For the text-containing cell, return its midpoint in (x, y) coordinate format. 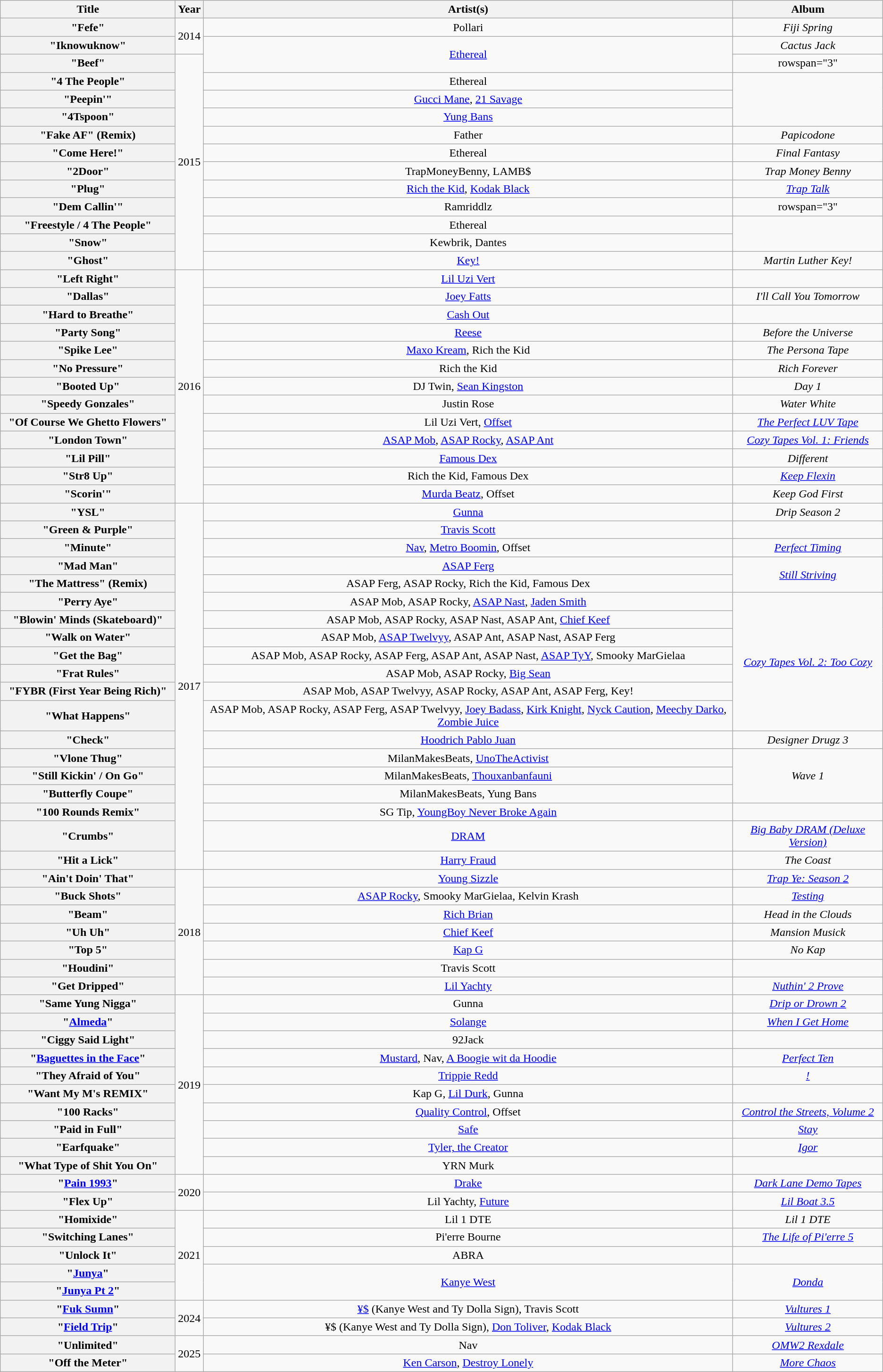
SG Tip, YoungBoy Never Broke Again (468, 811)
Kewbrik, Dantes (468, 243)
"FYBR (First Year Being Rich)" (88, 691)
"Scorin'" (88, 494)
Rich the Kid, Kodak Black (468, 189)
More Chaos (808, 1363)
MilanMakesBeats, UnoTheActivist (468, 758)
"London Town" (88, 440)
2014 (190, 36)
"Fuk Sumn" (88, 1309)
ABRA (468, 1255)
Perfect Ten (808, 1058)
Nav, Metro Boomin, Offset (468, 548)
DJ Twin, Sean Kingston (468, 386)
Lil Yachty (468, 986)
"2Door" (88, 171)
Drip Season 2 (808, 512)
Keep God First (808, 494)
"Uh Uh" (88, 932)
ASAP Mob, ASAP Rocky, Big Sean (468, 673)
TrapMoneyBenny, LAMB$ (468, 171)
"They Afraid of You" (88, 1075)
"Same Yung Nigga" (88, 1004)
Big Baby DRAM (Deluxe Version) (808, 836)
Final Fantasy (808, 153)
"Get Dripped" (88, 986)
"Hit a Lick" (88, 860)
"Baguettes in the Face" (88, 1058)
"Ghost" (88, 261)
"Dem Callin'" (88, 207)
Maxo Kream, Rich the Kid (468, 350)
MilanMakesBeats, Yung Bans (468, 793)
Artist(s) (468, 9)
"Unlock It" (88, 1255)
"Beam" (88, 914)
! (808, 1075)
Famous Dex (468, 458)
YRN Murk (468, 1165)
Father (468, 135)
Mansion Musick (808, 932)
2019 (190, 1084)
"Blowin' Minds (Skateboard)" (88, 620)
Reese (468, 332)
"4 The People" (88, 81)
"Flex Up" (88, 1201)
Solange (468, 1022)
"Vlone Thug" (88, 758)
"Dallas" (88, 297)
"Str8 Up" (88, 476)
"Spike Lee" (88, 350)
Still Striving (808, 575)
2021 (190, 1255)
"Still Kickin' / On Go" (88, 776)
Justin Rose (468, 404)
92Jack (468, 1040)
Chief Keef (468, 932)
ASAP Ferg (468, 566)
Yung Bans (468, 117)
"Almeda" (88, 1022)
When I Get Home (808, 1022)
"100 Racks" (88, 1111)
"YSL" (88, 512)
Fiji Spring (808, 27)
Ken Carson, Destroy Lonely (468, 1363)
The Life of Pi'erre 5 (808, 1237)
¥$ (Kanye West and Ty Dolla Sign), Don Toliver, Kodak Black (468, 1327)
The Coast (808, 860)
Head in the Clouds (808, 914)
Martin Luther Key! (808, 261)
"Get the Bag" (88, 655)
2024 (190, 1318)
"The Mattress" (Remix) (88, 584)
Key! (468, 261)
"No Pressure" (88, 368)
Before the Universe (808, 332)
2018 (190, 932)
OMW2 Rexdale (808, 1345)
"Of Course We Ghetto Flowers" (88, 422)
"Junya Pt 2" (88, 1291)
"4Tspoon" (88, 117)
DRAM (468, 836)
Rich Forever (808, 368)
"Snow" (88, 243)
Pollari (468, 27)
Trap Talk (808, 189)
Papicodone (808, 135)
"Switching Lanes" (88, 1237)
Lil Uzi Vert (468, 279)
"Paid in Full" (88, 1130)
Kanye West (468, 1282)
Ramriddlz (468, 207)
Hoodrich Pablo Juan (468, 740)
2017 (190, 686)
Vultures 2 (808, 1327)
Rich the Kid, Famous Dex (468, 476)
"Pain 1993" (88, 1183)
Wave 1 (808, 776)
2020 (190, 1192)
"Beef" (88, 63)
ASAP Mob, ASAP Rocky, ASAP Ant (468, 440)
ASAP Mob, ASAP Rocky, ASAP Nast, ASAP Ant, Chief Keef (468, 620)
Gucci Mane, 21 Savage (468, 99)
"Walk on Water" (88, 637)
"Houdini" (88, 968)
"Buck Shots" (88, 896)
ASAP Mob, ASAP Rocky, ASAP Ferg, ASAP Twelvyy, Joey Badass, Kirk Knight, Nyck Caution, Meechy Darko, Zombie Juice (468, 716)
Control the Streets, Volume 2 (808, 1111)
Lil Uzi Vert, Offset (468, 422)
2025 (190, 1354)
"Lil Pill" (88, 458)
Mustard, Nav, A Boogie wit da Hoodie (468, 1058)
Nuthin' 2 Prove (808, 986)
Safe (468, 1130)
I'll Call You Tomorrow (808, 297)
Year (190, 9)
Drake (468, 1183)
"Iknowuknow" (88, 45)
ASAP Rocky, Smooky MarGielaa, Kelvin Krash (468, 896)
Harry Fraud (468, 860)
ASAP Ferg, ASAP Rocky, Rich the Kid, Famous Dex (468, 584)
"Crumbs" (88, 836)
Album (808, 9)
Trap Ye: Season 2 (808, 878)
ASAP Mob, ASAP Twelvyy, ASAP Ant, ASAP Nast, ASAP Ferg (468, 637)
Day 1 (808, 386)
"Party Song" (88, 332)
"What Type of Shit You On" (88, 1165)
"What Happens" (88, 716)
"Ain't Doin' That" (88, 878)
2016 (190, 387)
Kap G, Lil Durk, Gunna (468, 1093)
"Come Here!" (88, 153)
Igor (808, 1148)
Lil Yachty, Future (468, 1201)
The Perfect LUV Tape (808, 422)
2015 (190, 162)
Trap Money Benny (808, 171)
"Booted Up" (88, 386)
"Fefe" (88, 27)
MilanMakesBeats, Thouxanbanfauni (468, 776)
Quality Control, Offset (468, 1111)
¥$ (Kanye West and Ty Dolla Sign), Travis Scott (468, 1309)
"Field Trip" (88, 1327)
Drip or Drown 2 (808, 1004)
ASAP Mob, ASAP Twelvyy, ASAP Rocky, ASAP Ant, ASAP Ferg, Key! (468, 691)
Testing (808, 896)
"Want My M's REMIX" (88, 1093)
"Ciggy Said Light" (88, 1040)
Dark Lane Demo Tapes (808, 1183)
"Plug" (88, 189)
"Minute" (88, 548)
Pi'erre Bourne (468, 1237)
Different (808, 458)
Cozy Tapes Vol. 1: Friends (808, 440)
Cactus Jack (808, 45)
Lil Boat 3.5 (808, 1201)
Water White (808, 404)
Young Sizzle (468, 878)
"Peepin'" (88, 99)
Title (88, 9)
ASAP Mob, ASAP Rocky, ASAP Nast, Jaden Smith (468, 602)
ASAP Mob, ASAP Rocky, ASAP Ferg, ASAP Ant, ASAP Nast, ASAP TyY, Smooky MarGielaa (468, 655)
"Butterfly Coupe" (88, 793)
"Off the Meter" (88, 1363)
Designer Drugz 3 (808, 740)
"Perry Aye" (88, 602)
"Junya" (88, 1273)
Murda Beatz, Offset (468, 494)
Stay (808, 1130)
"Speedy Gonzales" (88, 404)
Cash Out (468, 314)
"Earfquake" (88, 1148)
Perfect Timing (808, 548)
Keep Flexin (808, 476)
"Mad Man" (88, 566)
"Freestyle / 4 The People" (88, 225)
Donda (808, 1282)
Rich the Kid (468, 368)
Tyler, the Creator (468, 1148)
"Check" (88, 740)
No Kap (808, 950)
Cozy Tapes Vol. 2: Too Cozy (808, 662)
Nav (468, 1345)
Rich Brian (468, 914)
"Fake AF" (Remix) (88, 135)
"Homixide" (88, 1219)
Vultures 1 (808, 1309)
"Frat Rules" (88, 673)
"Hard to Breathe" (88, 314)
"Unlimited" (88, 1345)
"100 Rounds Remix" (88, 811)
"Left Right" (88, 279)
"Green & Purple" (88, 530)
The Persona Tape (808, 350)
Trippie Redd (468, 1075)
Kap G (468, 950)
"Top 5" (88, 950)
Joey Fatts (468, 297)
